Return the (X, Y) coordinate for the center point of the cell that contains the specified text.  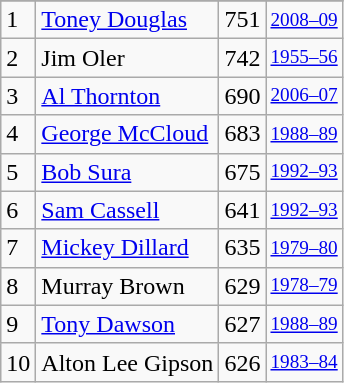
641 (242, 210)
Sam Cassell (128, 210)
1979–80 (304, 248)
Toney Douglas (128, 20)
1983–84 (304, 362)
627 (242, 324)
Al Thornton (128, 96)
675 (242, 172)
1955–56 (304, 58)
751 (242, 20)
635 (242, 248)
2008–09 (304, 20)
10 (18, 362)
Bob Sura (128, 172)
2 (18, 58)
6 (18, 210)
8 (18, 286)
Murray Brown (128, 286)
Tony Dawson (128, 324)
4 (18, 134)
9 (18, 324)
3 (18, 96)
Alton Lee Gipson (128, 362)
742 (242, 58)
1 (18, 20)
629 (242, 286)
1978–79 (304, 286)
683 (242, 134)
2006–07 (304, 96)
7 (18, 248)
626 (242, 362)
George McCloud (128, 134)
Mickey Dillard (128, 248)
690 (242, 96)
Jim Oler (128, 58)
5 (18, 172)
